Return [x, y] of the center of cell containing provided text 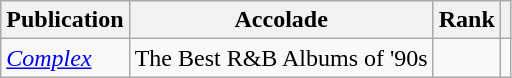
The Best R&B Albums of '90s [281, 58]
Accolade [281, 20]
Publication [65, 20]
Complex [65, 58]
Rank [466, 20]
